Identify which cell holds the provided text, then report its (X, Y) central coordinate. 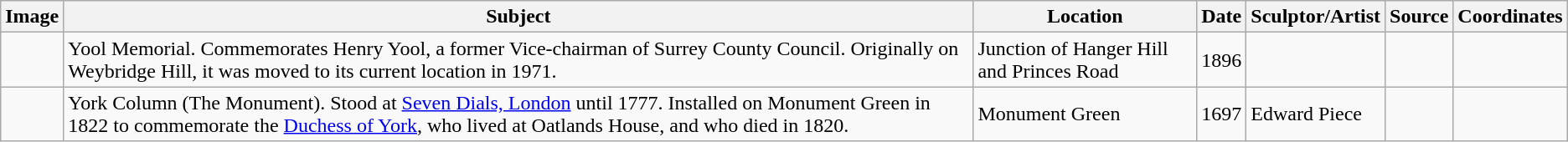
Monument Green (1086, 114)
Image (32, 17)
1697 (1221, 114)
Location (1086, 17)
Date (1221, 17)
Source (1419, 17)
Subject (518, 17)
1896 (1221, 60)
Sculptor/Artist (1316, 17)
Junction of Hanger Hill and Princes Road (1086, 60)
Edward Piece (1316, 114)
Coordinates (1510, 17)
